Capture the cell that displays the provided text and extract its [x, y] central coordinate. 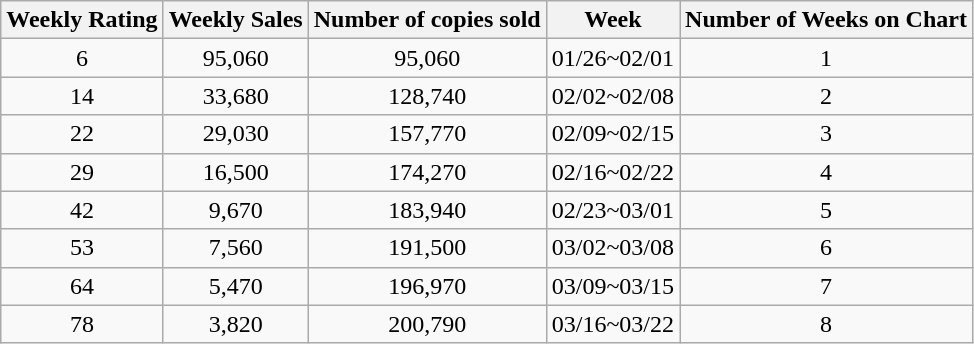
4 [826, 172]
128,740 [427, 96]
42 [82, 210]
29 [82, 172]
78 [82, 324]
Weekly Sales [236, 20]
03/16~03/22 [612, 324]
22 [82, 134]
9,670 [236, 210]
196,970 [427, 286]
01/26~02/01 [612, 58]
29,030 [236, 134]
64 [82, 286]
174,270 [427, 172]
Weekly Rating [82, 20]
8 [826, 324]
2 [826, 96]
02/23~03/01 [612, 210]
7 [826, 286]
Number of Weeks on Chart [826, 20]
7,560 [236, 248]
3 [826, 134]
157,770 [427, 134]
03/02~03/08 [612, 248]
200,790 [427, 324]
1 [826, 58]
14 [82, 96]
53 [82, 248]
5 [826, 210]
02/02~02/08 [612, 96]
191,500 [427, 248]
5,470 [236, 286]
Week [612, 20]
183,940 [427, 210]
02/16~02/22 [612, 172]
02/09~02/15 [612, 134]
Number of copies sold [427, 20]
03/09~03/15 [612, 286]
33,680 [236, 96]
3,820 [236, 324]
16,500 [236, 172]
